Search for the cell housing the specified text and yield its (x, y) center coordinate. 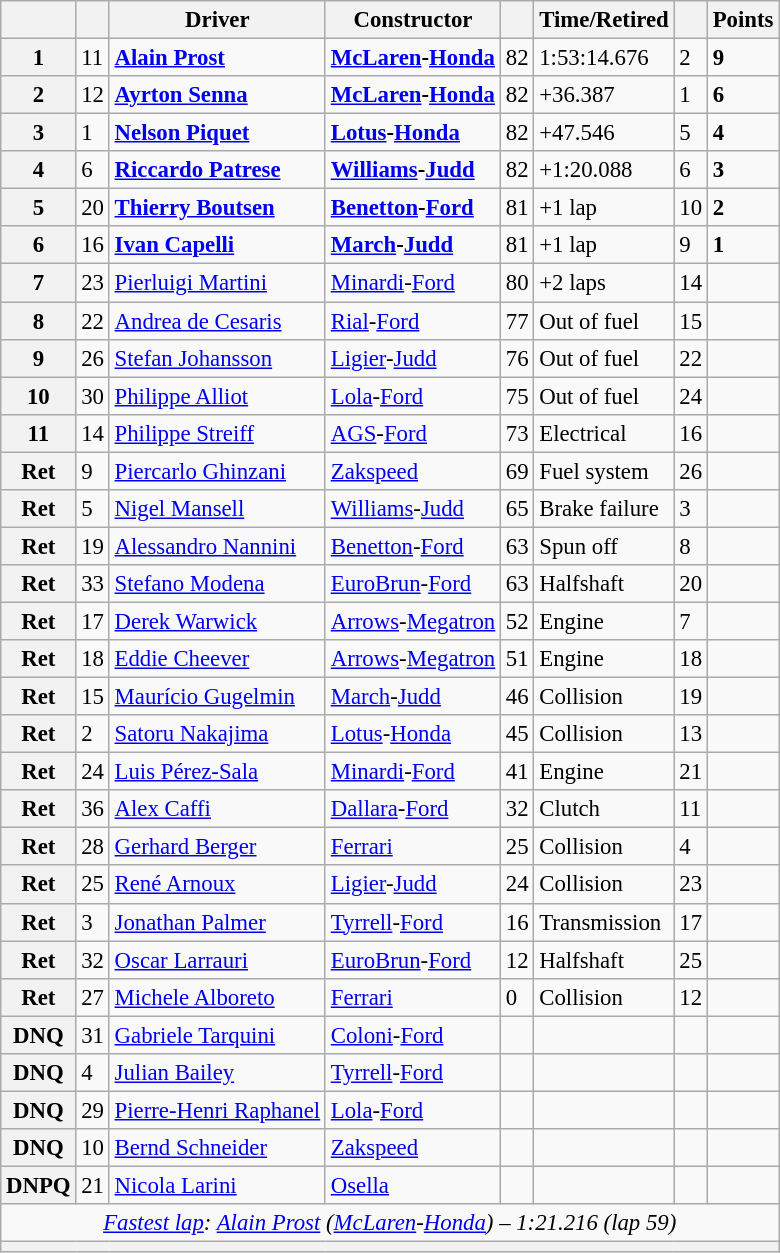
52 (518, 621)
76 (518, 358)
29 (92, 1110)
Bernd Schneider (217, 1148)
+47.546 (604, 133)
46 (518, 697)
51 (518, 659)
Transmission (604, 922)
Thierry Boutsen (217, 208)
77 (518, 321)
Alessandro Nannini (217, 546)
Derek Warwick (217, 621)
Points (742, 20)
Piercarlo Ghinzani (217, 471)
Electrical (604, 433)
DNPQ (38, 1185)
Philippe Alliot (217, 396)
Alain Prost (217, 58)
75 (518, 396)
Satoru Nakajima (217, 734)
65 (518, 509)
Spun off (604, 546)
13 (690, 734)
36 (92, 809)
Ivan Capelli (217, 245)
Nelson Piquet (217, 133)
1:53:14.676 (604, 58)
80 (518, 283)
Nigel Mansell (217, 509)
Riccardo Patrese (217, 170)
28 (92, 847)
Fastest lap: Alain Prost (McLaren-Honda) – 1:21.216 (lap 59) (390, 1223)
Constructor (412, 20)
Gerhard Berger (217, 847)
+2 laps (604, 283)
Eddie Cheever (217, 659)
AGS-Ford (412, 433)
Brake failure (604, 509)
Fuel system (604, 471)
69 (518, 471)
Jonathan Palmer (217, 922)
Maurício Gugelmin (217, 697)
+36.387 (604, 95)
27 (92, 997)
Oscar Larrauri (217, 960)
Rial-Ford (412, 321)
31 (92, 1035)
41 (518, 772)
Driver (217, 20)
Michele Alboreto (217, 997)
Stefan Johansson (217, 358)
Philippe Streiff (217, 433)
Clutch (604, 809)
Alex Caffi (217, 809)
Dallara-Ford (412, 809)
33 (92, 584)
Julian Bailey (217, 1073)
30 (92, 396)
73 (518, 433)
45 (518, 734)
Coloni-Ford (412, 1035)
Nicola Larini (217, 1185)
Gabriele Tarquini (217, 1035)
Time/Retired (604, 20)
+1:20.088 (604, 170)
Stefano Modena (217, 584)
0 (518, 997)
Ayrton Senna (217, 95)
Pierre-Henri Raphanel (217, 1110)
Luis Pérez-Sala (217, 772)
Pierluigi Martini (217, 283)
Osella (412, 1185)
René Arnoux (217, 885)
Andrea de Cesaris (217, 321)
